Find where the given text appears and provide that cell's center as (x, y) coordinate. 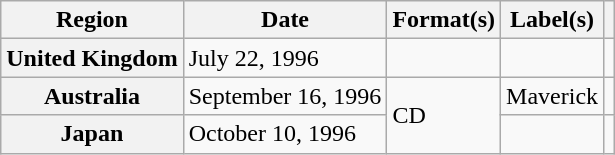
Australia (92, 96)
July 22, 1996 (285, 58)
Date (285, 20)
Japan (92, 134)
Maverick (552, 96)
October 10, 1996 (285, 134)
Region (92, 20)
Format(s) (444, 20)
Label(s) (552, 20)
September 16, 1996 (285, 96)
CD (444, 115)
United Kingdom (92, 58)
